Return (X, Y) of the center of cell containing provided text 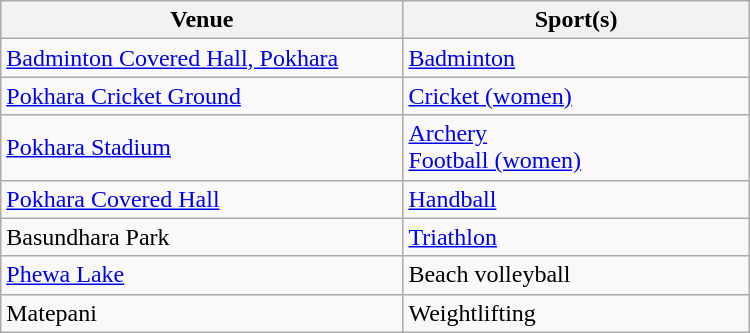
Basundhara Park (202, 237)
Matepani (202, 313)
Triathlon (576, 237)
Pokhara Covered Hall (202, 199)
Sport(s) (576, 20)
Handball (576, 199)
Badminton Covered Hall, Pokhara (202, 58)
Cricket (women) (576, 96)
Beach volleyball (576, 275)
Pokhara Cricket Ground (202, 96)
ArcheryFootball (women) (576, 148)
Weightlifting (576, 313)
Phewa Lake (202, 275)
Pokhara Stadium (202, 148)
Venue (202, 20)
Badminton (576, 58)
